Identify which cell holds the provided text, then report its (x, y) central coordinate. 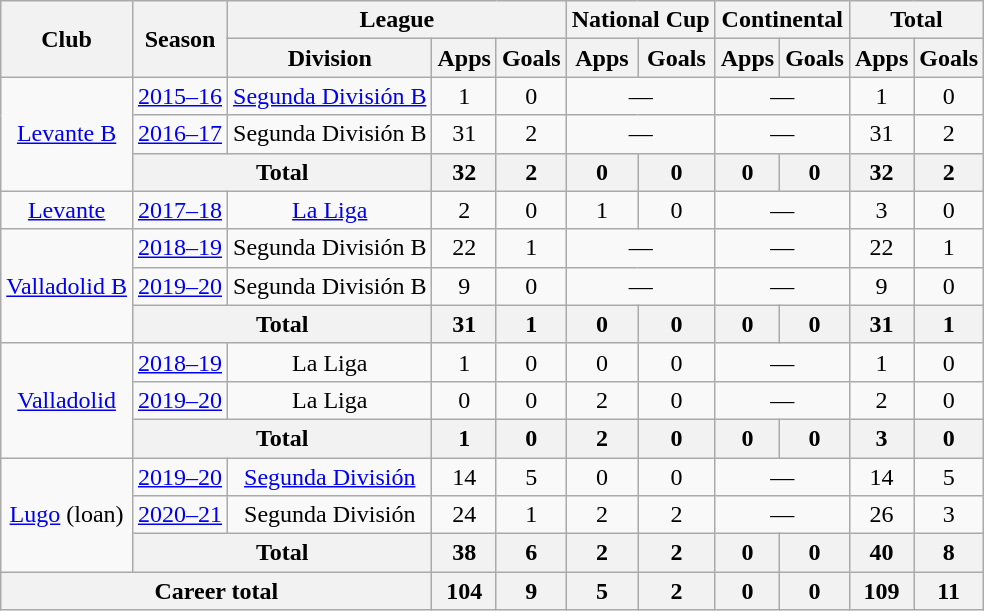
National Cup (640, 20)
11 (949, 591)
40 (881, 553)
Season (180, 39)
Valladolid (67, 400)
8 (949, 553)
24 (464, 515)
Levante (67, 210)
26 (881, 515)
6 (531, 553)
Valladolid B (67, 286)
League (398, 20)
2016–17 (180, 134)
38 (464, 553)
Club (67, 39)
2015–16 (180, 96)
Career total (216, 591)
104 (464, 591)
Division (330, 58)
109 (881, 591)
Continental (782, 20)
Levante B (67, 134)
Lugo (loan) (67, 515)
2020–21 (180, 515)
2017–18 (180, 210)
